Detect which cell encompasses the target text, then output its (X, Y) center coordinate. 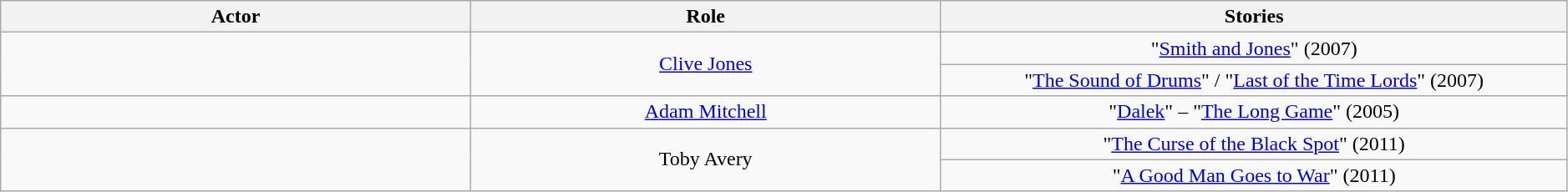
"Smith and Jones" (2007) (1254, 48)
Role (705, 17)
Actor (236, 17)
"The Curse of the Black Spot" (2011) (1254, 144)
"A Good Man Goes to War" (2011) (1254, 175)
Adam Mitchell (705, 112)
Stories (1254, 17)
"Dalek" – "The Long Game" (2005) (1254, 112)
"The Sound of Drums" / "Last of the Time Lords" (2007) (1254, 80)
Toby Avery (705, 159)
Clive Jones (705, 64)
